Provide the [X, Y] coordinate of the cell's center where the given text is located.  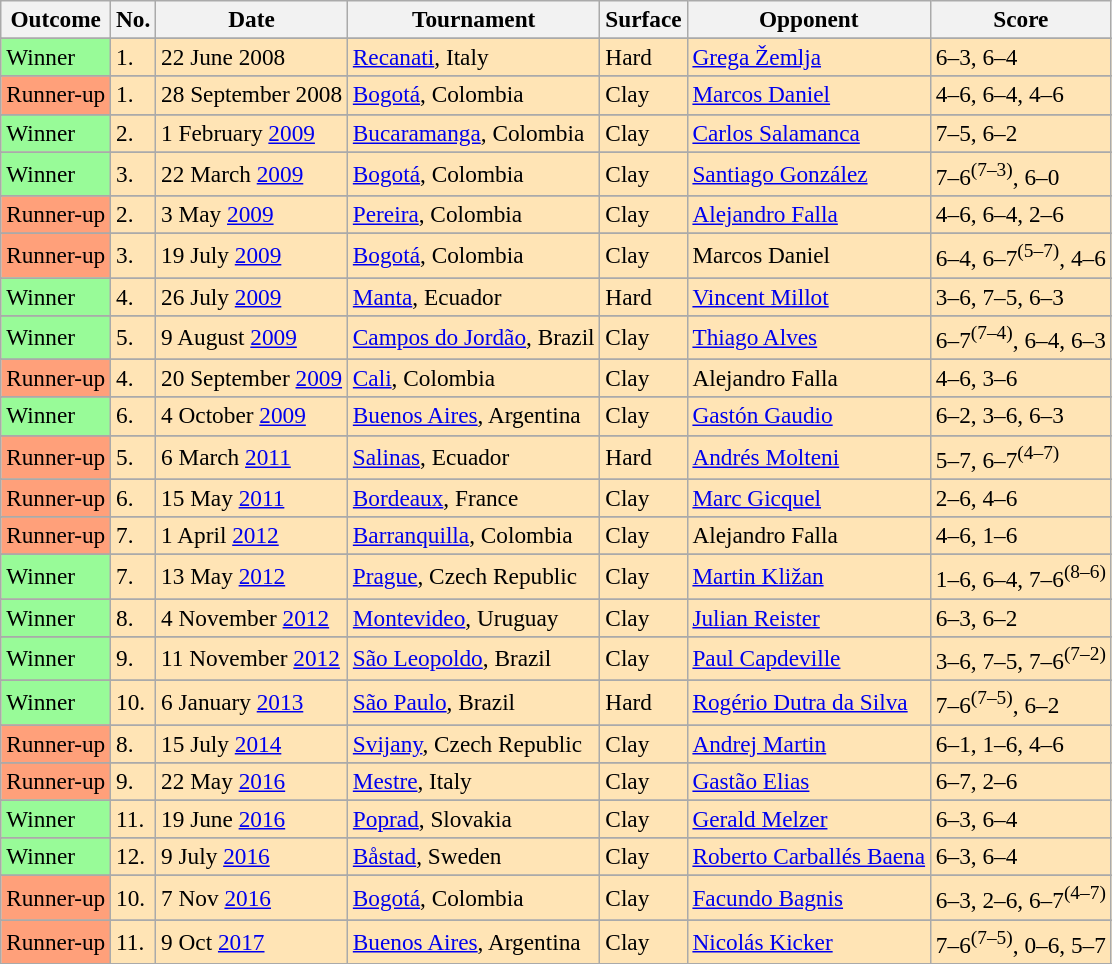
22 June 2008 [252, 57]
Marc Gicquel [808, 498]
Recanati, Italy [474, 57]
3–6, 7–5, 7–6(7–2) [1020, 658]
6–2, 3–6, 6–3 [1020, 416]
7–6(7–5), 0–6, 5–7 [1020, 941]
Svijany, Czech Republic [474, 743]
6–7(7–4), 6–4, 6–3 [1020, 337]
Score [1020, 19]
Cali, Colombia [474, 378]
4–6, 6–4, 2–6 [1020, 214]
6–1, 1–6, 4–6 [1020, 743]
28 September 2008 [252, 95]
11 November 2012 [252, 658]
19 June 2016 [252, 819]
Barranquilla, Colombia [474, 535]
1–6, 6–4, 7–6(8–6) [1020, 576]
Montevideo, Uruguay [474, 617]
Vincent Millot [808, 296]
4–6, 6–4, 4–6 [1020, 95]
Gastón Gaudio [808, 416]
Manta, Ecuador [474, 296]
13 May 2012 [252, 576]
Santiago González [808, 173]
6–7, 2–6 [1020, 781]
Thiago Alves [808, 337]
1 February 2009 [252, 133]
7–5, 6–2 [1020, 133]
Mestre, Italy [474, 781]
Andrej Martin [808, 743]
6–3, 6–2 [1020, 617]
Andrés Molteni [808, 457]
4 November 2012 [252, 617]
7–6(7–5), 6–2 [1020, 702]
São Leopoldo, Brazil [474, 658]
9 Oct 2017 [252, 941]
7–6(7–3), 6–0 [1020, 173]
Poprad, Slovakia [474, 819]
20 September 2009 [252, 378]
Facundo Bagnis [808, 897]
Bucaramanga, Colombia [474, 133]
22 March 2009 [252, 173]
4–6, 3–6 [1020, 378]
Carlos Salamanca [808, 133]
Date [252, 19]
Gerald Melzer [808, 819]
4–6, 1–6 [1020, 535]
Gastão Elias [808, 781]
Salinas, Ecuador [474, 457]
5–7, 6–7(4–7) [1020, 457]
3 May 2009 [252, 214]
Prague, Czech Republic [474, 576]
Båstad, Sweden [474, 856]
26 July 2009 [252, 296]
22 May 2016 [252, 781]
Opponent [808, 19]
6–4, 6–7(5–7), 4–6 [1020, 255]
6 March 2011 [252, 457]
3–6, 7–5, 6–3 [1020, 296]
19 July 2009 [252, 255]
Nicolás Kicker [808, 941]
Martin Kližan [808, 576]
Grega Žemlja [808, 57]
4 October 2009 [252, 416]
Rogério Dutra da Silva [808, 702]
Paul Capdeville [808, 658]
9 July 2016 [252, 856]
6 January 2013 [252, 702]
15 July 2014 [252, 743]
Tournament [474, 19]
No. [134, 19]
Surface [644, 19]
São Paulo, Brazil [474, 702]
Campos do Jordão, Brazil [474, 337]
1 April 2012 [252, 535]
Roberto Carballés Baena [808, 856]
12. [134, 856]
6–3, 2–6, 6–7(4–7) [1020, 897]
7 Nov 2016 [252, 897]
15 May 2011 [252, 498]
Pereira, Colombia [474, 214]
Outcome [56, 19]
2–6, 4–6 [1020, 498]
Bordeaux, France [474, 498]
Julian Reister [808, 617]
9 August 2009 [252, 337]
